Identify which cell holds the provided text, then report its (x, y) central coordinate. 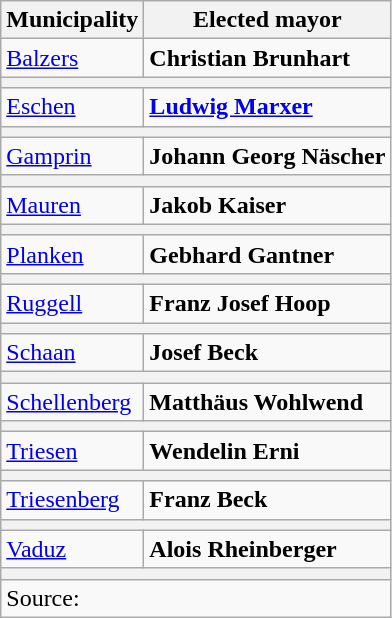
Wendelin Erni (268, 451)
Jakob Kaiser (268, 205)
Source: (196, 598)
Balzers (72, 58)
Johann Georg Näscher (268, 156)
Triesen (72, 451)
Triesenberg (72, 500)
Vaduz (72, 549)
Alois Rheinberger (268, 549)
Franz Beck (268, 500)
Mauren (72, 205)
Gebhard Gantner (268, 254)
Ludwig Marxer (268, 107)
Schellenberg (72, 402)
Christian Brunhart (268, 58)
Josef Beck (268, 353)
Ruggell (72, 303)
Municipality (72, 20)
Gamprin (72, 156)
Eschen (72, 107)
Planken (72, 254)
Franz Josef Hoop (268, 303)
Schaan (72, 353)
Elected mayor (268, 20)
Matthäus Wohlwend (268, 402)
